Locate the cell with the specified text and output its [x, y] center coordinate. 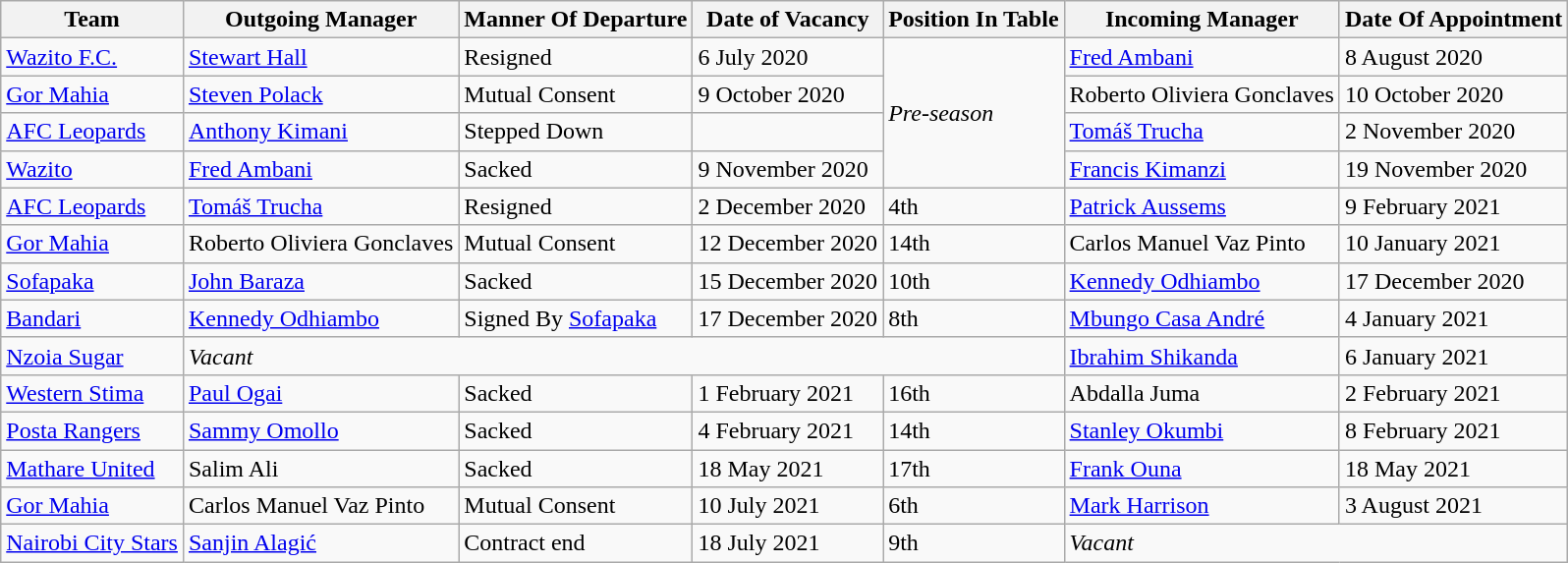
Wazito [92, 169]
17th [974, 469]
Outgoing Manager [320, 20]
Mark Harrison [1202, 506]
John Baraza [320, 281]
Mathare United [92, 469]
9 February 2021 [1453, 206]
12 December 2020 [788, 244]
Contract end [576, 543]
Nzoia Sugar [92, 356]
8th [974, 318]
4th [974, 206]
Signed By Sofapaka [576, 318]
10 October 2020 [1453, 94]
Frank Ouna [1202, 469]
Position In Table [974, 20]
Nairobi City Stars [92, 543]
Pre-season [974, 113]
Stewart Hall [320, 57]
Abdalla Juma [1202, 393]
Anthony Kimani [320, 132]
Paul Ogai [320, 393]
Team [92, 20]
18 July 2021 [788, 543]
Salim Ali [320, 469]
4 January 2021 [1453, 318]
16th [974, 393]
4 February 2021 [788, 430]
Bandari [92, 318]
19 November 2020 [1453, 169]
Sammy Omollo [320, 430]
9 October 2020 [788, 94]
Sofapaka [92, 281]
3 August 2021 [1453, 506]
Francis Kimanzi [1202, 169]
Stepped Down [576, 132]
2 December 2020 [788, 206]
2 November 2020 [1453, 132]
Incoming Manager [1202, 20]
10th [974, 281]
2 February 2021 [1453, 393]
9th [974, 543]
10 July 2021 [788, 506]
Mbungo Casa André [1202, 318]
Wazito F.C. [92, 57]
6 July 2020 [788, 57]
Sanjin Alagić [320, 543]
Ibrahim Shikanda [1202, 356]
9 November 2020 [788, 169]
8 August 2020 [1453, 57]
10 January 2021 [1453, 244]
8 February 2021 [1453, 430]
Stanley Okumbi [1202, 430]
15 December 2020 [788, 281]
Steven Polack [320, 94]
Patrick Aussems [1202, 206]
Western Stima [92, 393]
1 February 2021 [788, 393]
6 January 2021 [1453, 356]
Date Of Appointment [1453, 20]
Date of Vacancy [788, 20]
Manner Of Departure [576, 20]
6th [974, 506]
Posta Rangers [92, 430]
